For the text-containing cell, return its midpoint in (X, Y) coordinate format. 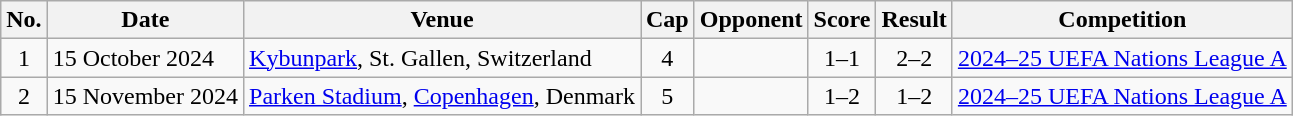
2 (24, 96)
1–1 (842, 58)
5 (667, 96)
Result (914, 20)
4 (667, 58)
Kybunpark, St. Gallen, Switzerland (442, 58)
Opponent (751, 20)
Competition (1122, 20)
1 (24, 58)
No. (24, 20)
2–2 (914, 58)
15 October 2024 (145, 58)
15 November 2024 (145, 96)
Date (145, 20)
Cap (667, 20)
Venue (442, 20)
Parken Stadium, Copenhagen, Denmark (442, 96)
Score (842, 20)
